Determine the [X, Y] coordinate at the center of the cell enclosing the given text.  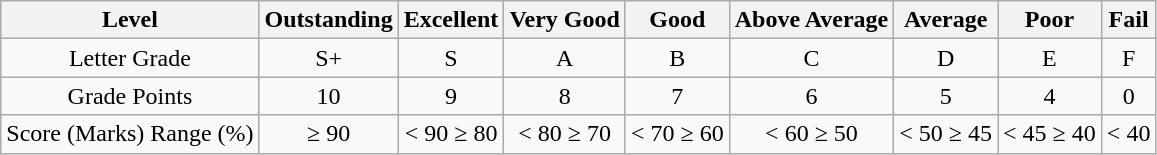
D [946, 58]
B [677, 58]
< 40 [1128, 134]
Very Good [565, 20]
Grade Points [130, 96]
< 60 ≥ 50 [812, 134]
< 70 ≥ 60 [677, 134]
6 [812, 96]
5 [946, 96]
9 [451, 96]
Excellent [451, 20]
Good [677, 20]
10 [328, 96]
< 50 ≥ 45 [946, 134]
S [451, 58]
0 [1128, 96]
Above Average [812, 20]
7 [677, 96]
S+ [328, 58]
A [565, 58]
< 45 ≥ 40 [1050, 134]
Average [946, 20]
Letter Grade [130, 58]
C [812, 58]
< 90 ≥ 80 [451, 134]
Outstanding [328, 20]
Level [130, 20]
Fail [1128, 20]
Poor [1050, 20]
4 [1050, 96]
≥ 90 [328, 134]
F [1128, 58]
8 [565, 96]
< 80 ≥ 70 [565, 134]
Score (Marks) Range (%) [130, 134]
E [1050, 58]
